For the text-containing cell, return its midpoint in [x, y] coordinate format. 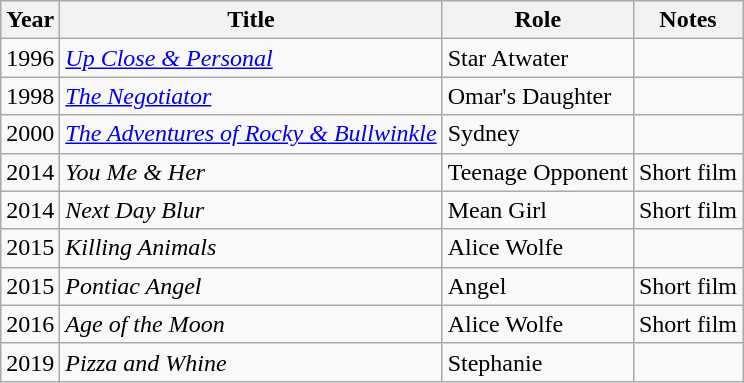
Pontiac Angel [251, 286]
Star Atwater [538, 58]
Year [30, 20]
Next Day Blur [251, 210]
1998 [30, 96]
2000 [30, 134]
Title [251, 20]
The Negotiator [251, 96]
Role [538, 20]
Notes [688, 20]
Stephanie [538, 362]
1996 [30, 58]
Teenage Opponent [538, 172]
Mean Girl [538, 210]
Angel [538, 286]
The Adventures of Rocky & Bullwinkle [251, 134]
Pizza and Whine [251, 362]
2019 [30, 362]
Omar's Daughter [538, 96]
Age of the Moon [251, 324]
You Me & Her [251, 172]
Sydney [538, 134]
2016 [30, 324]
Up Close & Personal [251, 58]
Killing Animals [251, 248]
